Extract the [X, Y] coordinate from the center of the cell holding the provided text.  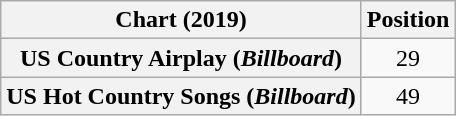
Chart (2019) [181, 20]
49 [408, 96]
US Country Airplay (Billboard) [181, 58]
29 [408, 58]
US Hot Country Songs (Billboard) [181, 96]
Position [408, 20]
